Return the [x, y] coordinate for the center point of the cell that contains the specified text.  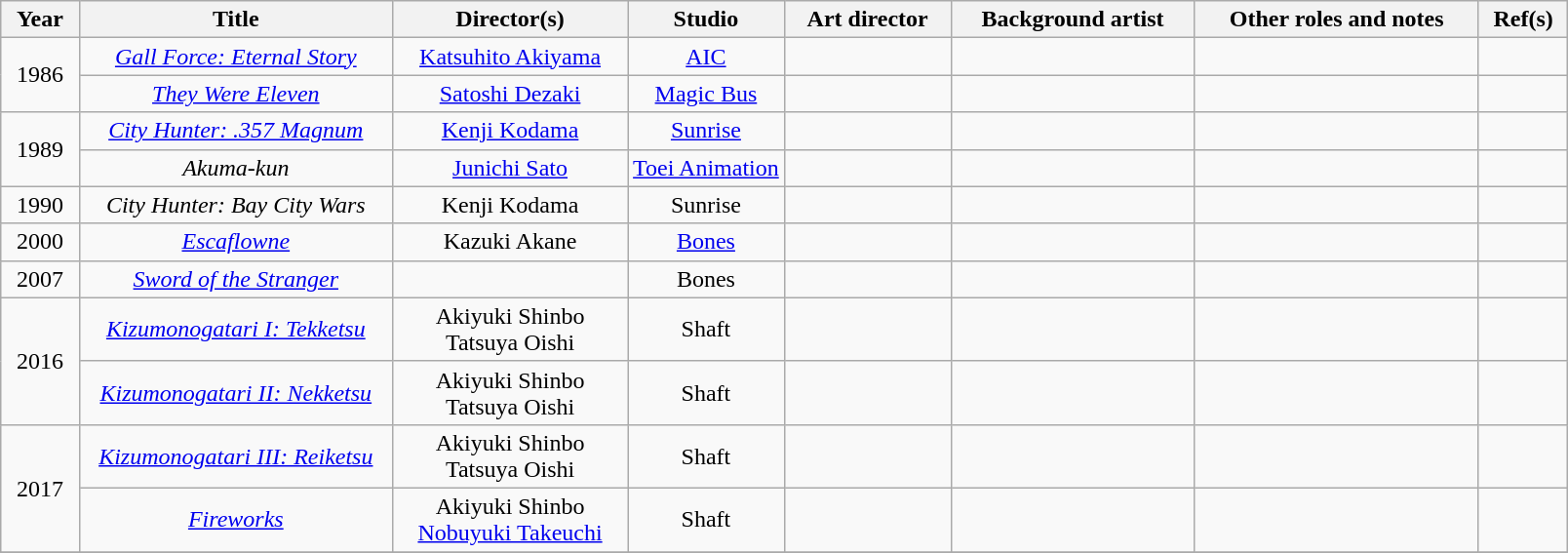
Akuma-kun [236, 168]
2000 [40, 242]
Kazuki Akane [511, 242]
Sword of the Stranger [236, 279]
Akiyuki ShinboNobuyuki Takeuchi [511, 519]
City Hunter: Bay City Wars [236, 205]
AIC [706, 57]
Kizumonogatari III: Reiketsu [236, 456]
Studio [706, 20]
Title [236, 20]
City Hunter: .357 Magnum [236, 131]
1990 [40, 205]
Background artist [1073, 20]
Katsuhito Akiyama [511, 57]
Kizumonogatari I: Tekketsu [236, 330]
1989 [40, 149]
2017 [40, 488]
1986 [40, 75]
Escaflowne [236, 242]
Gall Force: Eternal Story [236, 57]
2007 [40, 279]
Fireworks [236, 519]
Kizumonogatari II: Nekketsu [236, 392]
2016 [40, 361]
Other roles and notes [1336, 20]
They Were Eleven [236, 94]
Ref(s) [1523, 20]
Art director [868, 20]
Magic Bus [706, 94]
Junichi Sato [511, 168]
Satoshi Dezaki [511, 94]
Toei Animation [706, 168]
Year [40, 20]
Director(s) [511, 20]
